Output the (x, y) coordinate of the center of the cell containing the given text.  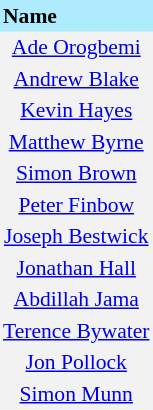
Jon Pollock (76, 362)
Matthew Byrne (76, 142)
Abdillah Jama (76, 300)
Andrew Blake (76, 79)
Peter Finbow (76, 205)
Kevin Hayes (76, 110)
Name (76, 16)
Terence Bywater (76, 331)
Ade Orogbemi (76, 48)
Joseph Bestwick (76, 236)
Simon Brown (76, 174)
Jonathan Hall (76, 268)
Simon Munn (76, 394)
